Identify which cell holds the provided text, then report its (X, Y) central coordinate. 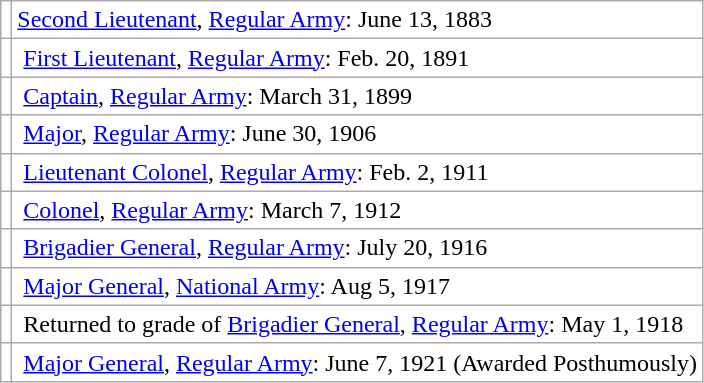
Returned to grade of Brigadier General, Regular Army: May 1, 1918 (358, 324)
Major, Regular Army: June 30, 1906 (358, 134)
Colonel, Regular Army: March 7, 1912 (358, 210)
Major General, National Army: Aug 5, 1917 (358, 286)
Brigadier General, Regular Army: July 20, 1916 (358, 248)
First Lieutenant, Regular Army: Feb. 20, 1891 (358, 58)
Lieutenant Colonel, Regular Army: Feb. 2, 1911 (358, 172)
Second Lieutenant, Regular Army: June 13, 1883 (358, 20)
Captain, Regular Army: March 31, 1899 (358, 96)
Major General, Regular Army: June 7, 1921 (Awarded Posthumously) (358, 362)
